Capture the cell that displays the provided text and extract its (X, Y) central coordinate. 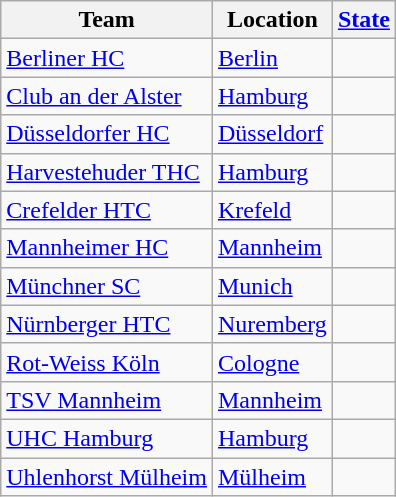
Düsseldorf (272, 134)
Uhlenhorst Mülheim (107, 477)
Düsseldorfer HC (107, 134)
Nürnberger HTC (107, 324)
Nuremberg (272, 324)
Mannheimer HC (107, 248)
Team (107, 20)
Crefelder HTC (107, 210)
Cologne (272, 362)
Krefeld (272, 210)
Club an der Alster (107, 96)
Mülheim (272, 477)
State (364, 20)
TSV Mannheim (107, 400)
Münchner SC (107, 286)
Location (272, 20)
Rot-Weiss Köln (107, 362)
Berlin (272, 58)
Berliner HC (107, 58)
UHC Hamburg (107, 438)
Harvestehuder THC (107, 172)
Munich (272, 286)
